Return [X, Y] of the center of cell containing provided text 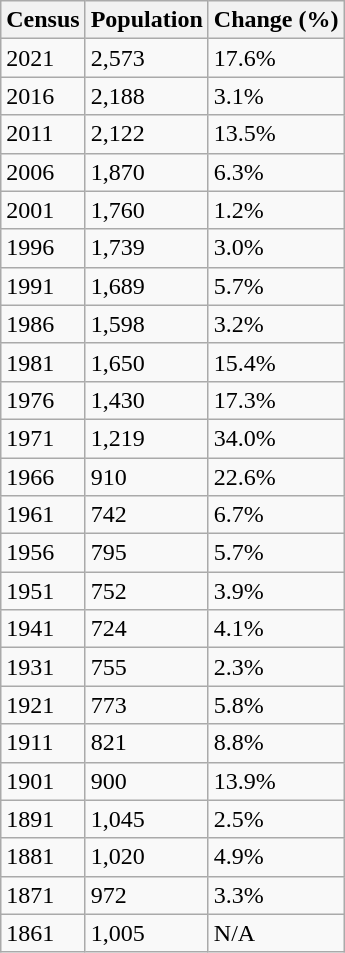
3.1% [276, 96]
13.5% [276, 134]
3.9% [276, 591]
Change (%) [276, 20]
1,430 [146, 400]
5.8% [276, 705]
1,650 [146, 362]
1961 [43, 515]
755 [146, 667]
3.2% [276, 324]
821 [146, 743]
17.3% [276, 400]
1991 [43, 286]
724 [146, 629]
1861 [43, 933]
1931 [43, 667]
1.2% [276, 210]
Population [146, 20]
Census [43, 20]
1,689 [146, 286]
1,598 [146, 324]
900 [146, 781]
1996 [43, 248]
1956 [43, 553]
3.0% [276, 248]
2.3% [276, 667]
773 [146, 705]
752 [146, 591]
6.7% [276, 515]
3.3% [276, 895]
1951 [43, 591]
2001 [43, 210]
2006 [43, 172]
15.4% [276, 362]
22.6% [276, 477]
1,739 [146, 248]
1986 [43, 324]
1976 [43, 400]
4.9% [276, 857]
2011 [43, 134]
742 [146, 515]
2021 [43, 58]
1941 [43, 629]
4.1% [276, 629]
1,020 [146, 857]
13.9% [276, 781]
2,188 [146, 96]
N/A [276, 933]
1971 [43, 438]
1966 [43, 477]
6.3% [276, 172]
1921 [43, 705]
1,760 [146, 210]
1,045 [146, 819]
2,122 [146, 134]
34.0% [276, 438]
2016 [43, 96]
795 [146, 553]
1981 [43, 362]
2,573 [146, 58]
1871 [43, 895]
1911 [43, 743]
17.6% [276, 58]
972 [146, 895]
1,870 [146, 172]
2.5% [276, 819]
910 [146, 477]
1881 [43, 857]
1,005 [146, 933]
1891 [43, 819]
1901 [43, 781]
1,219 [146, 438]
8.8% [276, 743]
